Identify which cell holds the provided text, then report its (X, Y) central coordinate. 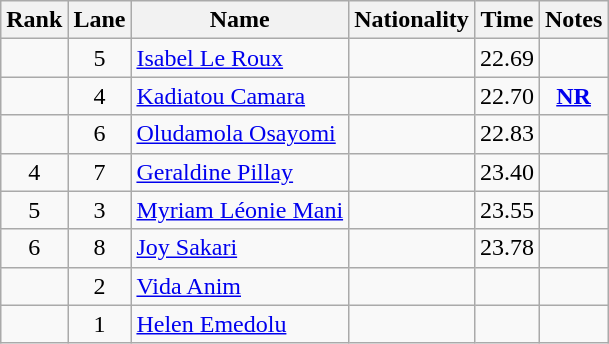
2 (100, 286)
3 (100, 210)
NR (573, 96)
Helen Emedolu (240, 324)
Name (240, 20)
Joy Sakari (240, 248)
Rank (34, 20)
22.83 (506, 134)
1 (100, 324)
Nationality (412, 20)
Time (506, 20)
8 (100, 248)
Lane (100, 20)
22.70 (506, 96)
Geraldine Pillay (240, 172)
Notes (573, 20)
Oludamola Osayomi (240, 134)
Kadiatou Camara (240, 96)
22.69 (506, 58)
23.40 (506, 172)
23.78 (506, 248)
Vida Anim (240, 286)
23.55 (506, 210)
Myriam Léonie Mani (240, 210)
Isabel Le Roux (240, 58)
7 (100, 172)
